Return (X, Y) of the center of cell containing provided text 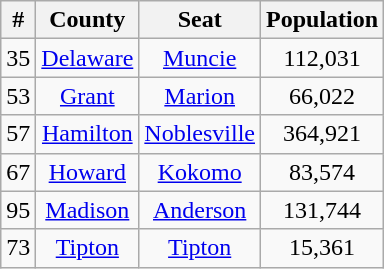
Population (322, 20)
Madison (88, 210)
County (88, 20)
53 (18, 96)
83,574 (322, 172)
73 (18, 248)
Muncie (200, 58)
Anderson (200, 210)
Marion (200, 96)
15,361 (322, 248)
Kokomo (200, 172)
Howard (88, 172)
112,031 (322, 58)
35 (18, 58)
Hamilton (88, 134)
# (18, 20)
Delaware (88, 58)
57 (18, 134)
Grant (88, 96)
66,022 (322, 96)
Seat (200, 20)
95 (18, 210)
Noblesville (200, 134)
131,744 (322, 210)
364,921 (322, 134)
67 (18, 172)
